Search for the cell housing the specified text and yield its (x, y) center coordinate. 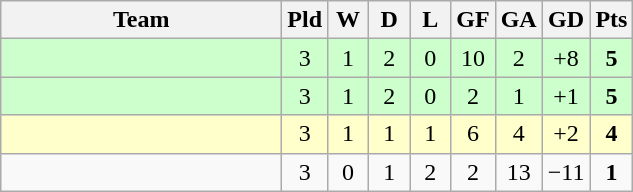
10 (473, 58)
Team (142, 20)
L (430, 20)
GA (518, 20)
D (390, 20)
Pld (305, 20)
GF (473, 20)
GD (566, 20)
13 (518, 172)
W (348, 20)
−11 (566, 172)
+8 (566, 58)
6 (473, 134)
Pts (612, 20)
+2 (566, 134)
+1 (566, 96)
